Detect which cell encompasses the target text, then output its (X, Y) center coordinate. 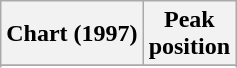
Chart (1997) (72, 34)
Peakposition (189, 34)
